Provide the [x, y] coordinate of the cell's center where the given text is located.  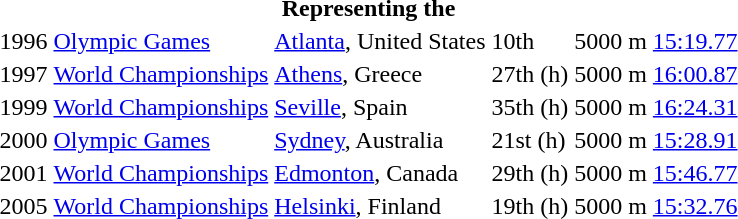
Seville, Spain [380, 107]
Atlanta, United States [380, 41]
35th (h) [530, 107]
Athens, Greece [380, 74]
Edmonton, Canada [380, 173]
10th [530, 41]
Sydney, Australia [380, 140]
27th (h) [530, 74]
21st (h) [530, 140]
29th (h) [530, 173]
